Identify which cell holds the provided text, then report its [X, Y] central coordinate. 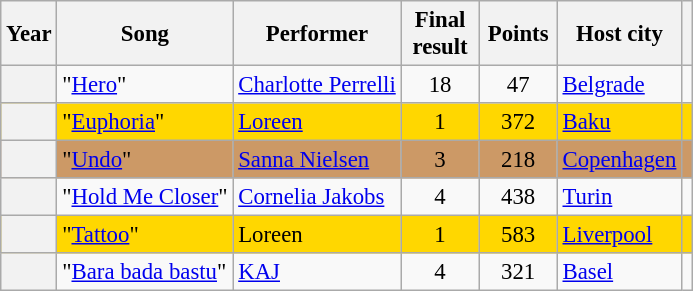
"Undo" [145, 160]
Baku [619, 122]
"Euphoria" [145, 122]
Sanna Nielsen [317, 160]
47 [518, 85]
Finalresult [440, 34]
Song [145, 34]
Host city [619, 34]
Charlotte Perrelli [317, 85]
Year [29, 34]
"Hold Me Closer" [145, 197]
Belgrade [619, 85]
3 [440, 160]
Performer [317, 34]
372 [518, 122]
18 [440, 85]
Cornelia Jakobs [317, 197]
583 [518, 235]
"Hero" [145, 85]
Liverpool [619, 235]
438 [518, 197]
Copenhagen [619, 160]
Points [518, 34]
4 [440, 197]
Turin [619, 197]
"Tattoo" [145, 235]
218 [518, 160]
